Return the [X, Y] coordinate for the center point of the cell that contains the specified text.  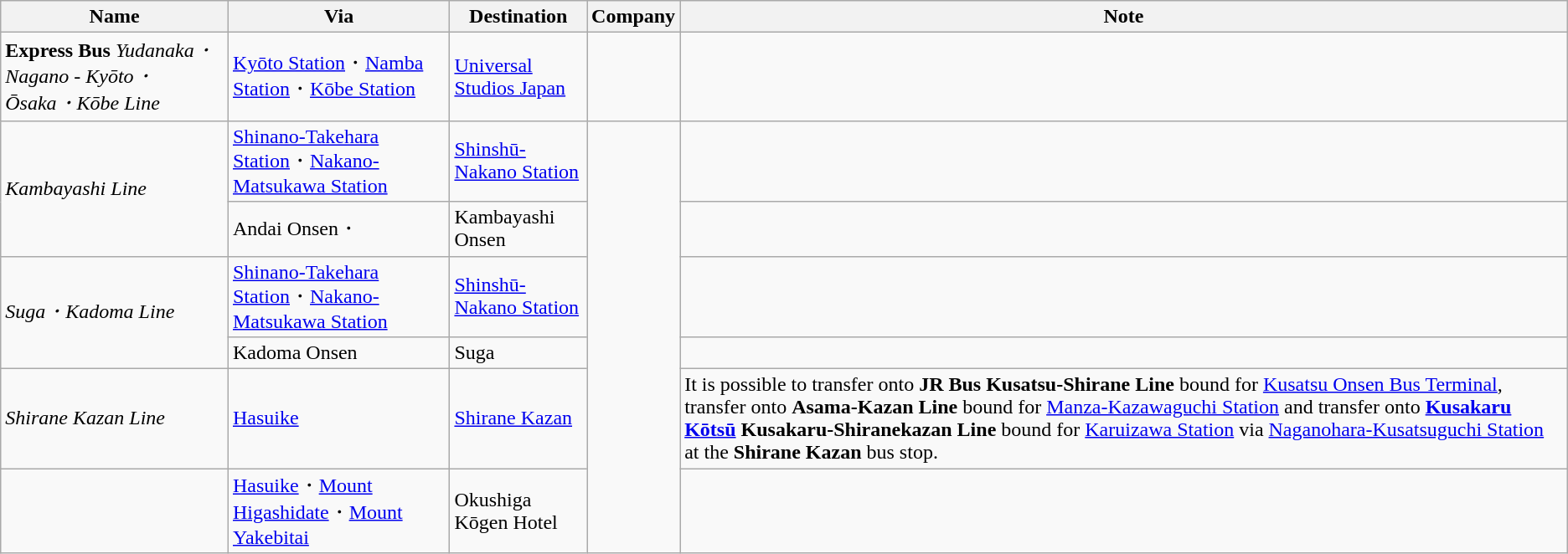
Andai Onsen・ [338, 229]
Express Bus Yudanaka・Nagano - Kyōto・Ōsaka・Kōbe Line [115, 77]
Company [633, 17]
Hasuike・Mount Higashidate・Mount Yakebitai [338, 510]
Shirane Kazan Line [115, 418]
Kadoma Onsen [338, 353]
Kambayashi Line [115, 188]
Okushiga Kōgen Hotel [518, 510]
Kambayashi Onsen [518, 229]
Shirane Kazan [518, 418]
Hasuike [338, 418]
Note [1124, 17]
Universal Studios Japan [518, 77]
Via [338, 17]
Suga [518, 353]
Kyōto Station・Namba Station・Kōbe Station [338, 77]
Name [115, 17]
Suga・Kadoma Line [115, 313]
Destination [518, 17]
